Extract the (X, Y) coordinate from the center of the cell holding the provided text.  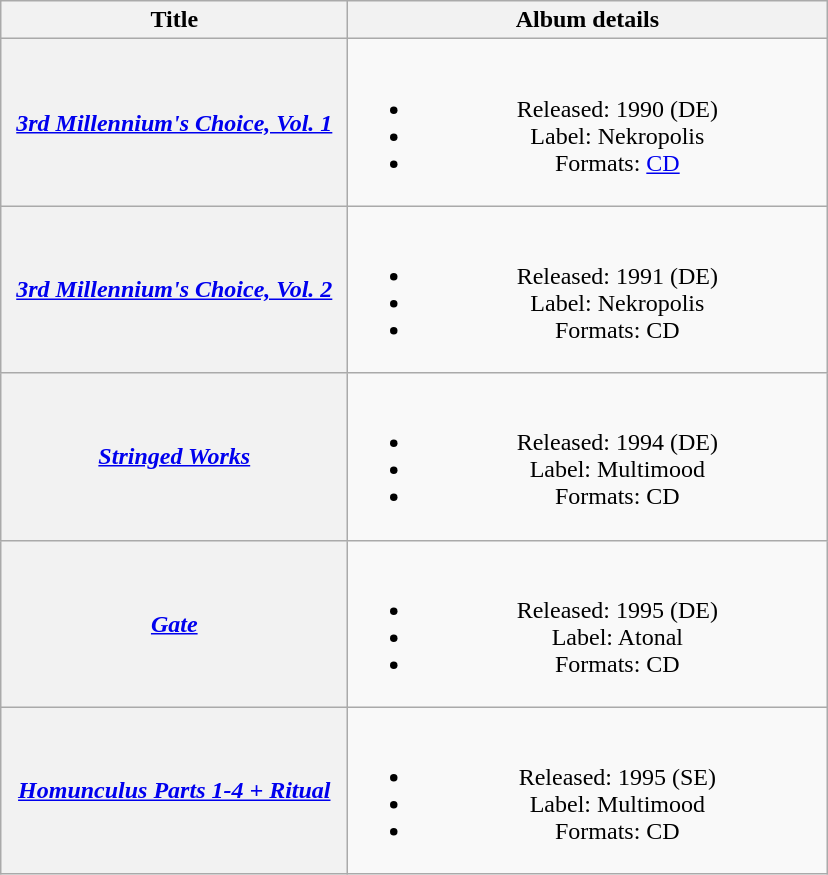
Released: 1995 (SE)Label: MultimoodFormats: CD (588, 790)
Released: 1991 (DE)Label: NekropolisFormats: CD (588, 290)
Gate (174, 624)
Stringed Works (174, 456)
Released: 1994 (DE)Label: MultimoodFormats: CD (588, 456)
3rd Millennium's Choice, Vol. 1 (174, 122)
Released: 1995 (DE)Label: AtonalFormats: CD (588, 624)
Title (174, 20)
Released: 1990 (DE)Label: NekropolisFormats: CD (588, 122)
3rd Millennium's Choice, Vol. 2 (174, 290)
Homunculus Parts 1-4 + Ritual (174, 790)
Album details (588, 20)
